Detect which cell encompasses the target text, then output its (X, Y) center coordinate. 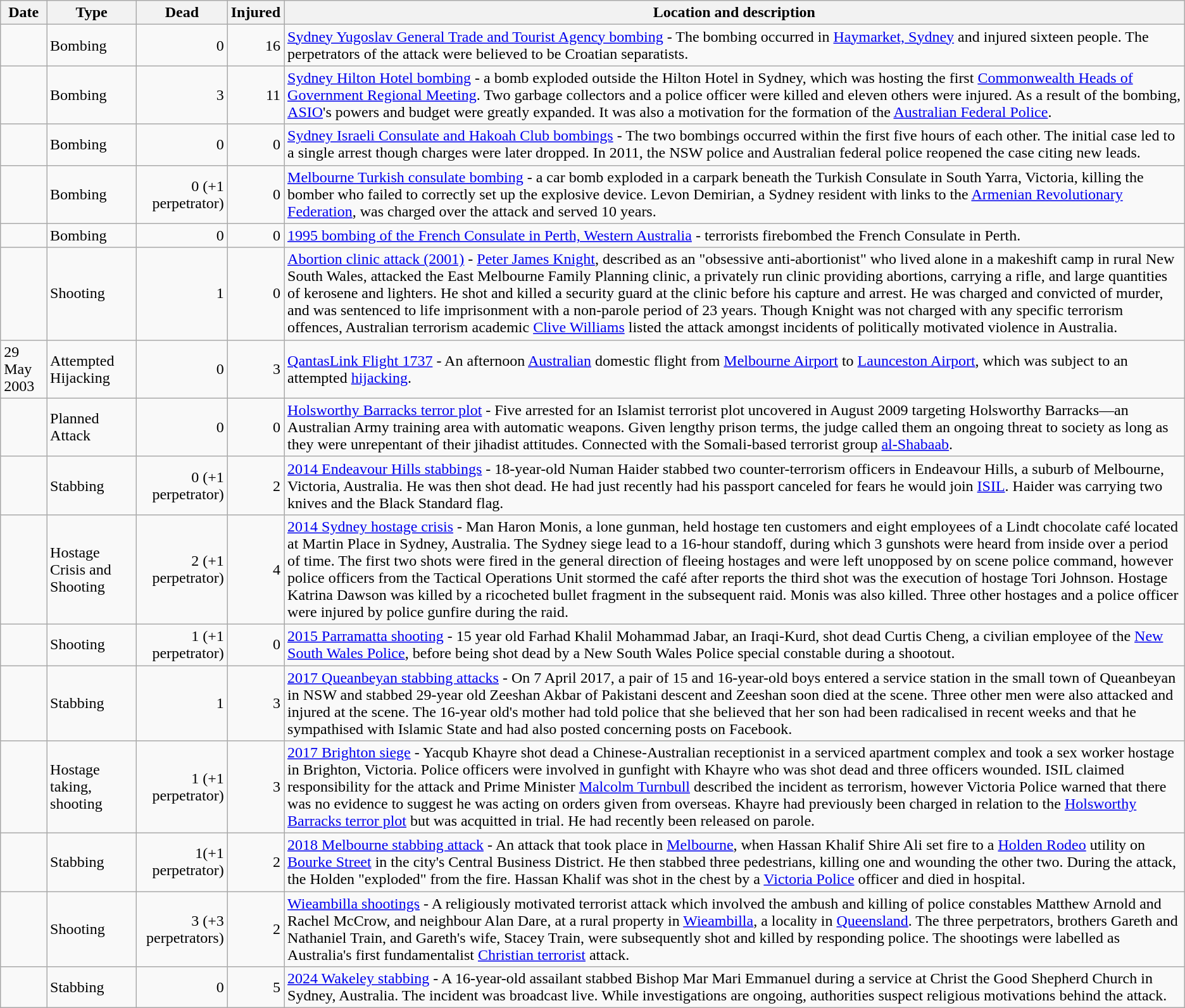
Hostage Crisis and Shooting (92, 569)
Dead (182, 13)
Type (92, 13)
Location and description (734, 13)
11 (256, 95)
4 (256, 569)
Planned Attack (92, 427)
3 (+3 perpetrators) (182, 929)
16 (256, 46)
Attempted Hijacking (92, 369)
Injured (256, 13)
2 (+1 perpetrator) (182, 569)
Date (24, 13)
29 May 2003 (24, 369)
1(+1 perpetrator) (182, 862)
Hostage taking, shooting (92, 787)
5 (256, 987)
1995 bombing of the French Consulate in Perth, Western Australia - terrorists firebombed the French Consulate in Perth. (734, 235)
